Search for the cell housing the specified text and yield its (X, Y) center coordinate. 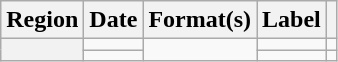
Region (42, 20)
Date (114, 20)
Format(s) (200, 20)
Label (292, 20)
